Provide the (X, Y) coordinate of the cell's center where the given text is located.  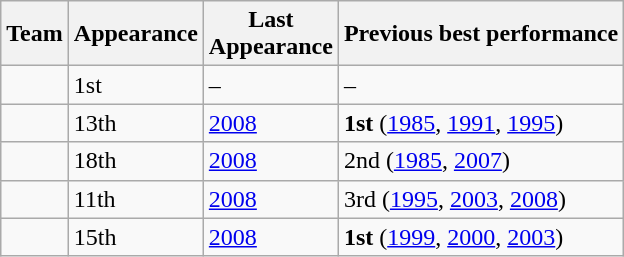
3rd (1995, 2003, 2008) (480, 199)
Previous best performance (480, 34)
LastAppearance (270, 34)
1st (1985, 1991, 1995) (480, 123)
11th (136, 199)
1st (1999, 2000, 2003) (480, 237)
1st (136, 85)
2nd (1985, 2007) (480, 161)
18th (136, 161)
Appearance (136, 34)
15th (136, 237)
Team (35, 34)
13th (136, 123)
